Return [x, y] of the center of cell containing provided text 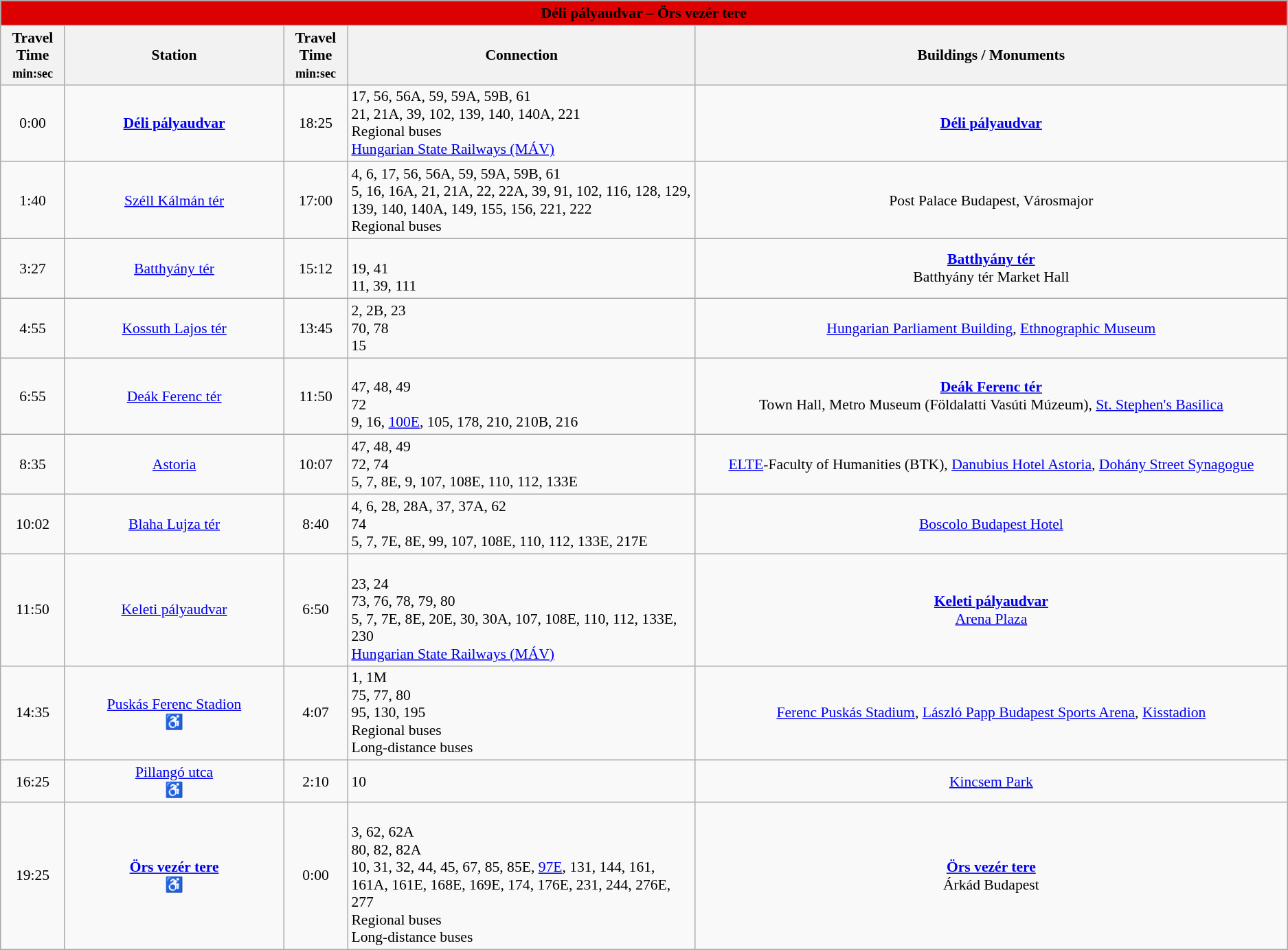
Deák Ferenc tér [174, 396]
Connection [521, 55]
10:07 [316, 464]
47, 48, 49 72, 74 5, 7, 8E, 9, 107, 108E, 110, 112, 133E [521, 464]
4:07 [316, 713]
Boscolo Budapest Hotel [991, 525]
Batthyány tér [174, 269]
Széll Kálmán tér [174, 201]
6:50 [316, 610]
Blaha Lujza tér [174, 525]
Keleti pályaudvarArena Plaza [991, 610]
16:25 [33, 782]
Kossuth Lajos tér [174, 328]
Deák Ferenc térTown Hall, Metro Museum (Földalatti Vasúti Múzeum), St. Stephen's Basilica [991, 396]
ELTE-Faculty of Humanities (BTK), Danubius Hotel Astoria, Dohány Street Synagogue [991, 464]
Astoria [174, 464]
6:55 [33, 396]
18:25 [316, 123]
47, 48, 49 72 9, 16, 100E, 105, 178, 210, 210B, 216 [521, 396]
1, 1M 75, 77, 80 95, 130, 195 Regional buses Long-distance buses [521, 713]
Örs vezér tere ♿ [174, 876]
10 [521, 782]
4, 6, 28, 28A, 37, 37A, 62 74 5, 7, 7E, 8E, 99, 107, 108E, 110, 112, 133E, 217E [521, 525]
8:40 [316, 525]
4, 6, 17, 56, 56A, 59, 59A, 59B, 61 5, 16, 16A, 21, 21A, 22, 22A, 39, 91, 102, 116, 128, 129, 139, 140, 140A, 149, 155, 156, 221, 222 Regional buses [521, 201]
Batthyány térBatthyány tér Market Hall [991, 269]
14:35 [33, 713]
8:35 [33, 464]
Pillangó utca ♿ [174, 782]
2, 2B, 23 70, 78 15 [521, 328]
1:40 [33, 201]
Post Palace Budapest, Városmajor [991, 201]
Hungarian Parliament Building, Ethnographic Museum [991, 328]
Déli pályaudvar – Örs vezér tere [644, 13]
Station [174, 55]
Buildings / Monuments [991, 55]
2:10 [316, 782]
15:12 [316, 269]
4:55 [33, 328]
10:02 [33, 525]
19, 41 11, 39, 111 [521, 269]
17, 56, 56A, 59, 59A, 59B, 61 21, 21A, 39, 102, 139, 140, 140A, 221 Regional buses Hungarian State Railways (MÁV) [521, 123]
Ferenc Puskás Stadium, László Papp Budapest Sports Arena, Kisstadion [991, 713]
13:45 [316, 328]
Kincsem Park [991, 782]
23, 24 73, 76, 78, 79, 80 5, 7, 7E, 8E, 20E, 30, 30A, 107, 108E, 110, 112, 133E, 230 Hungarian State Railways (MÁV) [521, 610]
17:00 [316, 201]
3:27 [33, 269]
19:25 [33, 876]
Örs vezér tereÁrkád Budapest [991, 876]
Keleti pályaudvar [174, 610]
Puskás Ferenc Stadion ♿ [174, 713]
